Locate the cell with the specified text and output its (X, Y) center coordinate. 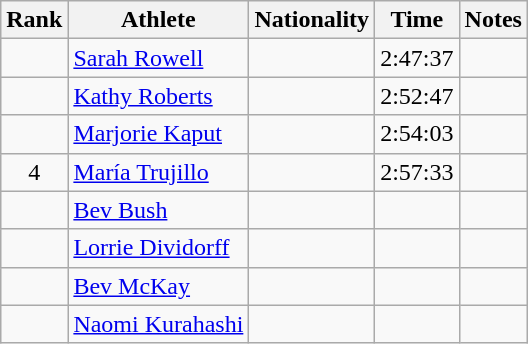
Bev McKay (158, 286)
4 (34, 172)
Notes (493, 20)
2:52:47 (417, 96)
Nationality (312, 20)
2:57:33 (417, 172)
Marjorie Kaput (158, 134)
Time (417, 20)
2:54:03 (417, 134)
Athlete (158, 20)
Rank (34, 20)
Sarah Rowell (158, 58)
Bev Bush (158, 210)
Kathy Roberts (158, 96)
2:47:37 (417, 58)
Naomi Kurahashi (158, 324)
Lorrie Dividorff (158, 248)
María Trujillo (158, 172)
